Locate the cell with the specified text and output its (x, y) center coordinate. 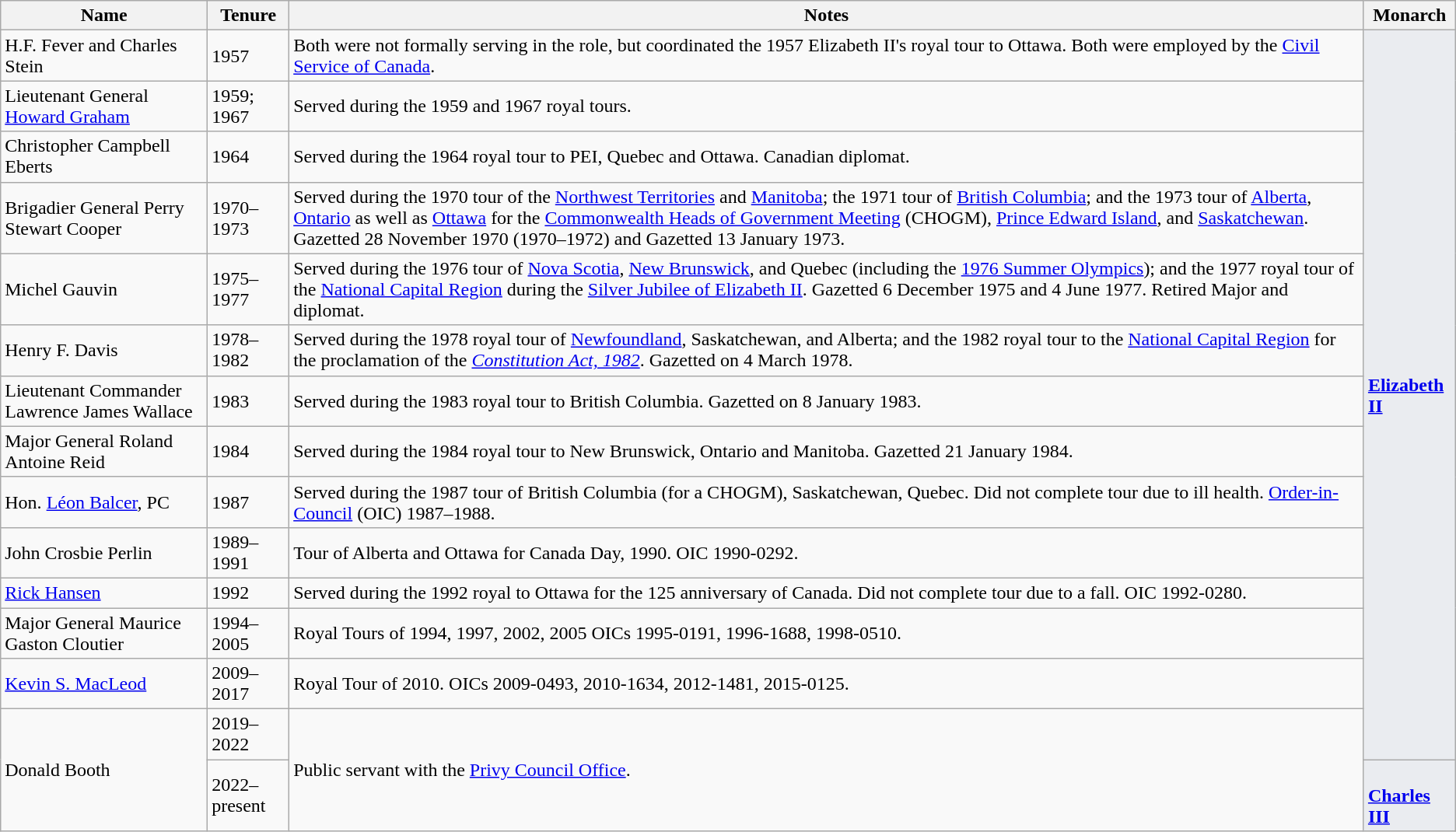
1970–1973 (249, 218)
Public servant with the Privy Council Office. (827, 770)
Hon. Léon Balcer, PC (104, 502)
2022–present (249, 795)
Brigadier General Perry Stewart Cooper (104, 218)
1957 (249, 56)
Rick Hansen (104, 593)
Served during the 1959 and 1967 royal tours. (827, 106)
1975–1977 (249, 289)
1978–1982 (249, 350)
Tour of Alberta and Ottawa for Canada Day, 1990. OIC 1990-0292. (827, 552)
Henry F. Davis (104, 350)
Notes (827, 16)
2009–2017 (249, 684)
1994–2005 (249, 633)
Served during the 1983 royal tour to British Columbia. Gazetted on 8 January 1983. (827, 401)
Lieutenant Commander Lawrence James Wallace (104, 401)
Charles III (1409, 795)
2019–2022 (249, 734)
H.F. Fever and Charles Stein (104, 56)
Kevin S. MacLeod (104, 684)
Served during the 1992 royal to Ottawa for the 125 anniversary of Canada. Did not complete tour due to a fall. OIC 1992-0280. (827, 593)
Donald Booth (104, 770)
Tenure (249, 16)
Served during the 1964 royal tour to PEI, Quebec and Ottawa. Canadian diplomat. (827, 157)
John Crosbie Perlin (104, 552)
Michel Gauvin (104, 289)
Elizabeth II (1409, 395)
Served during the 1984 royal tour to New Brunswick, Ontario and Manitoba. Gazetted 21 January 1984. (827, 451)
1984 (249, 451)
Monarch (1409, 16)
Major General Maurice Gaston Cloutier (104, 633)
Christopher Campbell Eberts (104, 157)
1989–1991 (249, 552)
1987 (249, 502)
1983 (249, 401)
1959; 1967 (249, 106)
Major General Roland Antoine Reid (104, 451)
1992 (249, 593)
Royal Tour of 2010. OICs 2009-0493, 2010-1634, 2012-1481, 2015-0125. (827, 684)
Lieutenant General Howard Graham (104, 106)
Royal Tours of 1994, 1997, 2002, 2005 OICs 1995-0191, 1996-1688, 1998-0510. (827, 633)
Name (104, 16)
1964 (249, 157)
